Locate the cell with the specified text and output its [x, y] center coordinate. 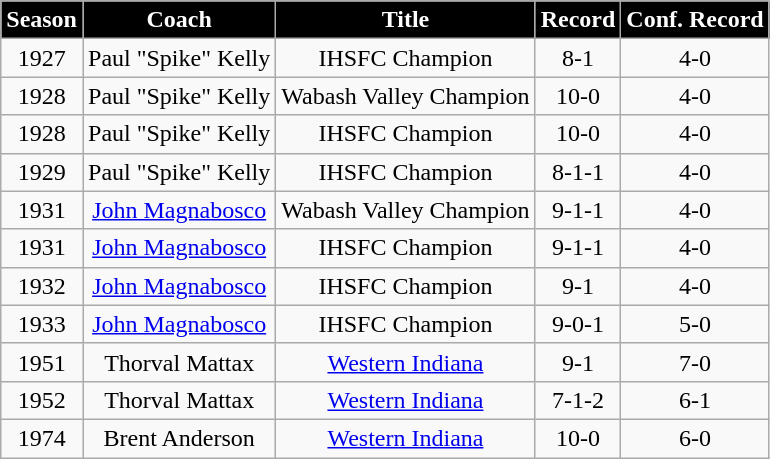
8-1-1 [578, 172]
Conf. Record [695, 20]
1952 [42, 400]
6-1 [695, 400]
9-0-1 [578, 324]
1929 [42, 172]
1974 [42, 438]
Title [406, 20]
5-0 [695, 324]
1933 [42, 324]
Record [578, 20]
1951 [42, 362]
7-1-2 [578, 400]
7-0 [695, 362]
Brent Anderson [178, 438]
8-1 [578, 58]
1932 [42, 286]
Coach [178, 20]
Season [42, 20]
1927 [42, 58]
6-0 [695, 438]
